Scan for the cell matching the given text and deliver its (x, y) coordinate at center. 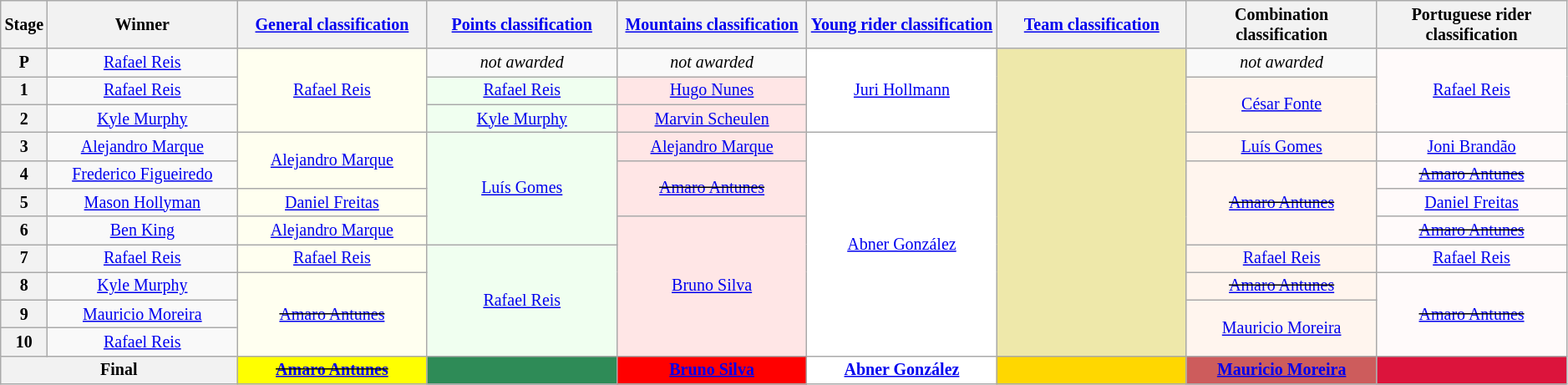
César Fonte (1281, 105)
Hugo Nunes (712, 90)
Winner (142, 25)
P (24, 63)
8 (24, 286)
Final (119, 371)
Frederico Figueiredo (142, 174)
2 (24, 119)
3 (24, 147)
Marvin Scheulen (712, 119)
7 (24, 259)
5 (24, 202)
Mountains classification (712, 25)
Portuguese rider classification (1472, 25)
9 (24, 314)
1 (24, 90)
General classification (332, 25)
Points classification (521, 25)
4 (24, 174)
Combination classification (1281, 25)
Mason Hollyman (142, 202)
10 (24, 342)
Stage (24, 25)
Young rider classification (902, 25)
6 (24, 230)
Team classification (1091, 25)
Ben King (142, 230)
Joni Brandão (1472, 147)
Juri Hollmann (902, 91)
